Return [X, Y] of the center of cell containing provided text 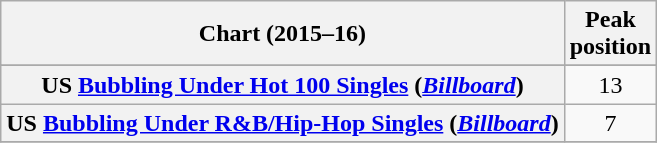
US Bubbling Under Hot 100 Singles (Billboard) [282, 85]
Chart (2015–16) [282, 34]
13 [610, 85]
US Bubbling Under R&B/Hip-Hop Singles (Billboard) [282, 123]
7 [610, 123]
Peak position [610, 34]
